Extract the (X, Y) coordinate from the center of the cell holding the provided text.  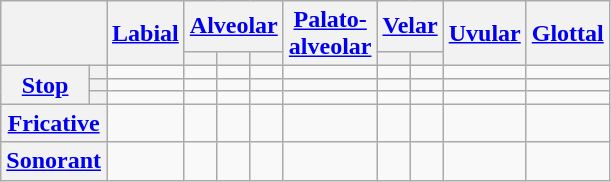
Glottal (568, 34)
Uvular (484, 34)
Fricative (54, 123)
Stop (46, 85)
Alveolar (234, 26)
Palato-alveolar (330, 34)
Sonorant (54, 161)
Velar (410, 26)
Labial (145, 34)
